For the text-containing cell, return its midpoint in [X, Y] coordinate format. 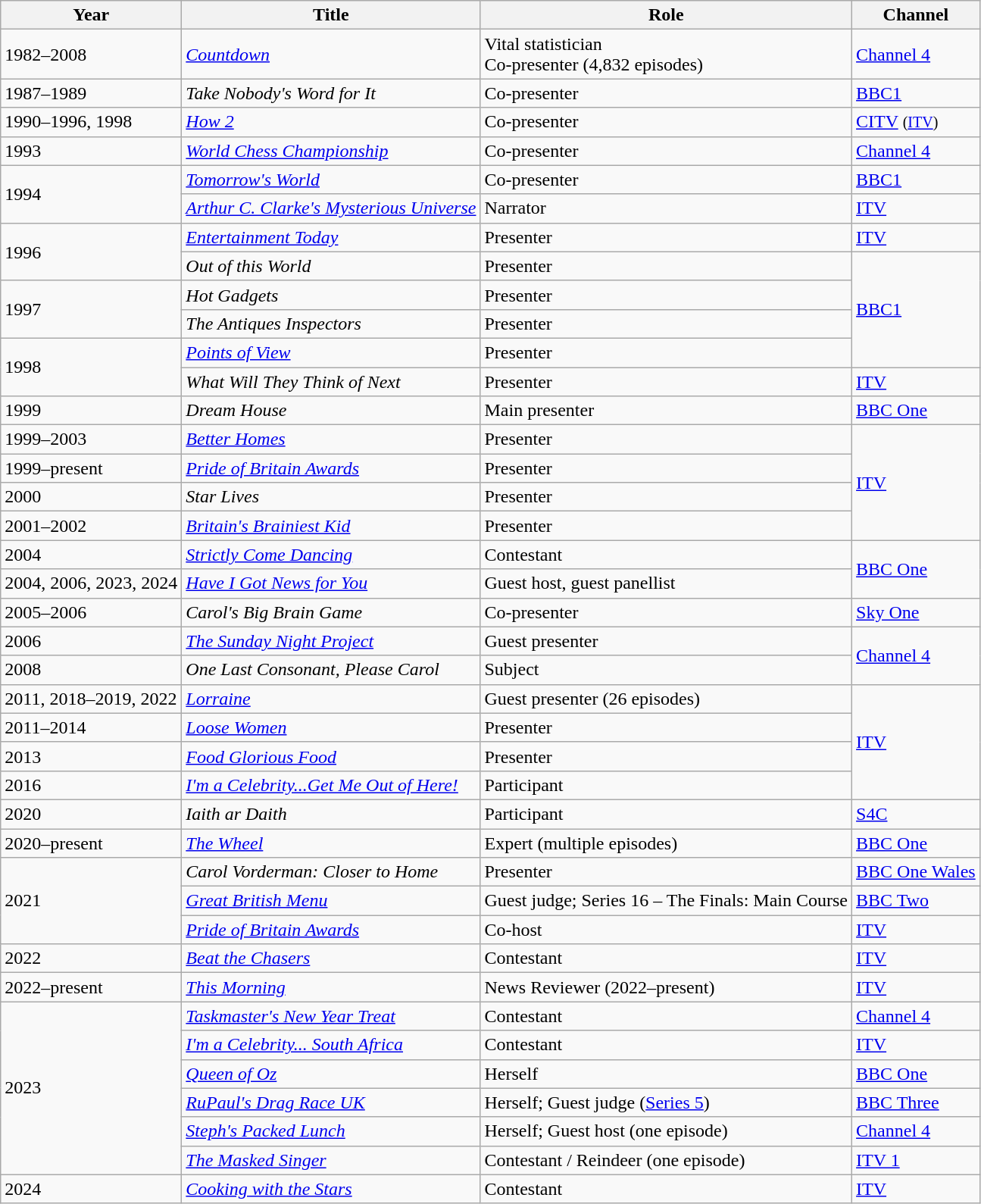
Beat the Chasers [331, 959]
Contestant / Reindeer (one episode) [667, 1160]
RuPaul's Drag Race UK [331, 1102]
Narrator [667, 208]
2004, 2006, 2023, 2024 [91, 583]
1999 [91, 411]
Herself; Guest host (one episode) [667, 1131]
Carol Vorderman: Closer to Home [331, 872]
2013 [91, 756]
Britain's Brainiest Kid [331, 526]
2001–2002 [91, 526]
News Reviewer (2022–present) [667, 987]
Co-host [667, 930]
Cooking with the Stars [331, 1189]
Role [667, 15]
2005–2006 [91, 612]
2022 [91, 959]
BBC One Wales [917, 872]
2011, 2018–2019, 2022 [91, 699]
World Chess Championship [331, 151]
2006 [91, 641]
1982–2008 [91, 55]
CITV (ITV) [917, 122]
Food Glorious Food [331, 756]
The Antiques Inspectors [331, 324]
2020–present [91, 843]
Arthur C. Clarke's Mysterious Universe [331, 208]
2008 [91, 670]
Taskmaster's New Year Treat [331, 1016]
S4C [917, 814]
Dream House [331, 411]
1994 [91, 194]
BBC Three [917, 1102]
1999–present [91, 468]
1997 [91, 309]
Out of this World [331, 266]
Queen of Oz [331, 1074]
Strictly Come Dancing [331, 555]
One Last Consonant, Please Carol [331, 670]
1998 [91, 367]
Year [91, 15]
Hot Gadgets [331, 295]
BBC Two [917, 901]
Countdown [331, 55]
2023 [91, 1088]
What Will They Think of Next [331, 381]
Lorraine [331, 699]
Guest presenter (26 episodes) [667, 699]
Carol's Big Brain Game [331, 612]
2020 [91, 814]
2022–present [91, 987]
Expert (multiple episodes) [667, 843]
Vital statisticianCo-presenter (4,832 episodes) [667, 55]
The Wheel [331, 843]
Loose Women [331, 727]
The Masked Singer [331, 1160]
Sky One [917, 612]
How 2 [331, 122]
Guest host, guest panellist [667, 583]
Tomorrow's World [331, 180]
2016 [91, 785]
Main presenter [667, 411]
Channel [917, 15]
1990–1996, 1998 [91, 122]
Steph's Packed Lunch [331, 1131]
1996 [91, 252]
Take Nobody's Word for It [331, 93]
Iaith ar Daith [331, 814]
Star Lives [331, 497]
Guest judge; Series 16 – The Finals: Main Course [667, 901]
This Morning [331, 987]
Better Homes [331, 439]
Herself [667, 1074]
Guest presenter [667, 641]
2004 [91, 555]
Have I Got News for You [331, 583]
I'm a Celebrity... South Africa [331, 1045]
Great British Menu [331, 901]
1999–2003 [91, 439]
Points of View [331, 352]
2021 [91, 901]
Entertainment Today [331, 237]
2011–2014 [91, 727]
1993 [91, 151]
1987–1989 [91, 93]
ITV 1 [917, 1160]
2024 [91, 1189]
Subject [667, 670]
2000 [91, 497]
Title [331, 15]
I'm a Celebrity...Get Me Out of Here! [331, 785]
The Sunday Night Project [331, 641]
Herself; Guest judge (Series 5) [667, 1102]
